Identify which cell holds the provided text, then report its [X, Y] central coordinate. 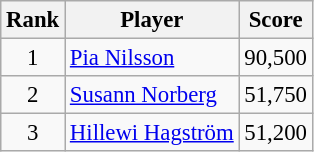
51,200 [276, 133]
Susann Norberg [152, 95]
Hillewi Hagström [152, 133]
Player [152, 20]
90,500 [276, 58]
Rank [33, 20]
51,750 [276, 95]
Pia Nilsson [152, 58]
Score [276, 20]
2 [33, 95]
3 [33, 133]
1 [33, 58]
